Scan for the cell matching the given text and deliver its (X, Y) coordinate at center. 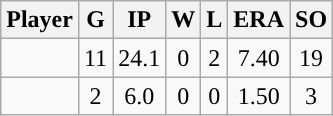
6.0 (140, 96)
1.50 (259, 96)
Player (40, 20)
SO (312, 20)
L (214, 20)
11 (95, 58)
IP (140, 20)
24.1 (140, 58)
7.40 (259, 58)
19 (312, 58)
ERA (259, 20)
G (95, 20)
W (184, 20)
3 (312, 96)
